For the text-containing cell, return its midpoint in (X, Y) coordinate format. 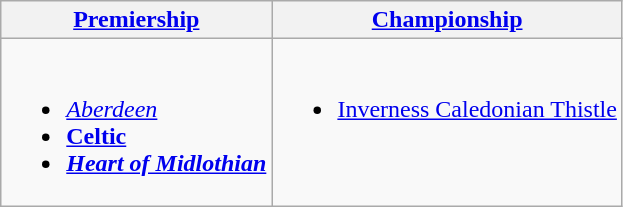
Premiership (136, 20)
Inverness Caledonian Thistle (448, 122)
Championship (448, 20)
AberdeenCelticHeart of Midlothian (136, 122)
